For the text-containing cell, return its midpoint in (x, y) coordinate format. 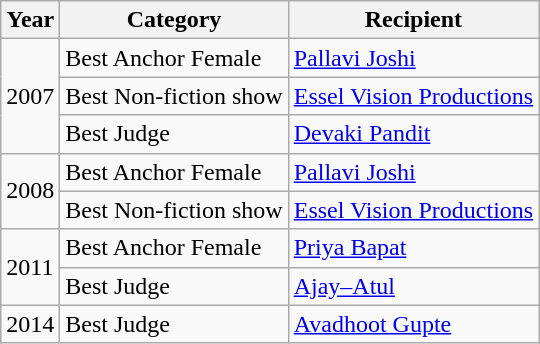
Priya Bapat (414, 248)
Year (30, 20)
2014 (30, 324)
2007 (30, 96)
Devaki Pandit (414, 134)
Ajay–Atul (414, 286)
2008 (30, 191)
Category (174, 20)
Avadhoot Gupte (414, 324)
2011 (30, 267)
Recipient (414, 20)
